Return the (X, Y) coordinate for the center point of the cell that contains the specified text.  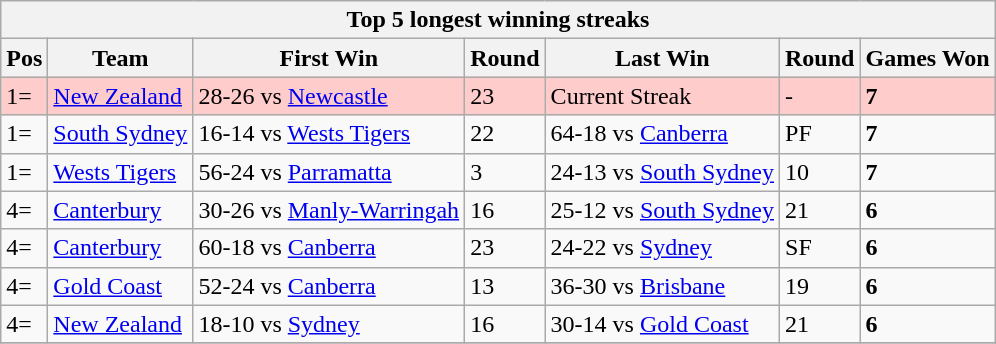
First Win (329, 58)
56-24 vs Parramatta (329, 172)
64-18 vs Canberra (662, 134)
52-24 vs Canberra (329, 286)
PF (820, 134)
16-14 vs Wests Tigers (329, 134)
Pos (24, 58)
28-26 vs Newcastle (329, 96)
Wests Tigers (120, 172)
Top 5 longest winning streaks (498, 20)
Last Win (662, 58)
22 (505, 134)
- (820, 96)
18-10 vs Sydney (329, 324)
30-14 vs Gold Coast (662, 324)
24-13 vs South Sydney (662, 172)
Team (120, 58)
24-22 vs Sydney (662, 248)
60-18 vs Canberra (329, 248)
10 (820, 172)
South Sydney (120, 134)
Gold Coast (120, 286)
36-30 vs Brisbane (662, 286)
SF (820, 248)
30-26 vs Manly-Warringah (329, 210)
25-12 vs South Sydney (662, 210)
19 (820, 286)
Current Streak (662, 96)
Games Won (928, 58)
13 (505, 286)
3 (505, 172)
